Provide the [X, Y] coordinate of the cell's center where the given text is located.  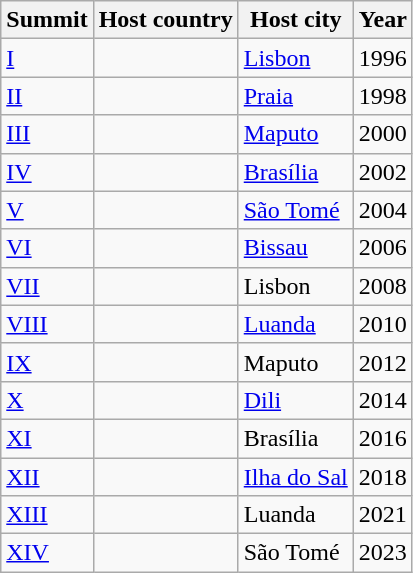
2018 [382, 477]
V [47, 210]
2014 [382, 400]
1996 [382, 58]
Dili [296, 400]
IV [47, 172]
2016 [382, 438]
2012 [382, 362]
2006 [382, 248]
2000 [382, 134]
X [47, 400]
Summit [47, 20]
Bissau [296, 248]
Host city [296, 20]
Praia [296, 96]
2002 [382, 172]
XIII [47, 515]
IX [47, 362]
Ilha do Sal [296, 477]
XI [47, 438]
XII [47, 477]
Host country [166, 20]
2023 [382, 553]
VI [47, 248]
VII [47, 286]
I [47, 58]
VIII [47, 324]
2010 [382, 324]
2008 [382, 286]
II [47, 96]
XIV [47, 553]
1998 [382, 96]
2004 [382, 210]
2021 [382, 515]
III [47, 134]
Year [382, 20]
